Return the [X, Y] coordinate for the center point of the cell that contains the specified text.  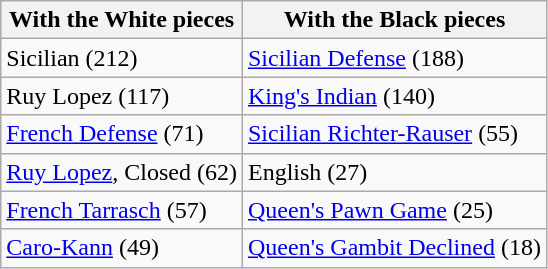
With the Black pieces [394, 20]
French Defense (71) [122, 134]
Caro-Kann (49) [122, 248]
Sicilian Richter-Rauser (55) [394, 134]
With the White pieces [122, 20]
French Tarrasch (57) [122, 210]
Queen's Gambit Declined (18) [394, 248]
Ruy Lopez, Closed (62) [122, 172]
Sicilian Defense (188) [394, 58]
King's Indian (140) [394, 96]
Queen's Pawn Game (25) [394, 210]
Sicilian (212) [122, 58]
Ruy Lopez (117) [122, 96]
English (27) [394, 172]
